Output the (X, Y) coordinate of the center of the cell containing the given text.  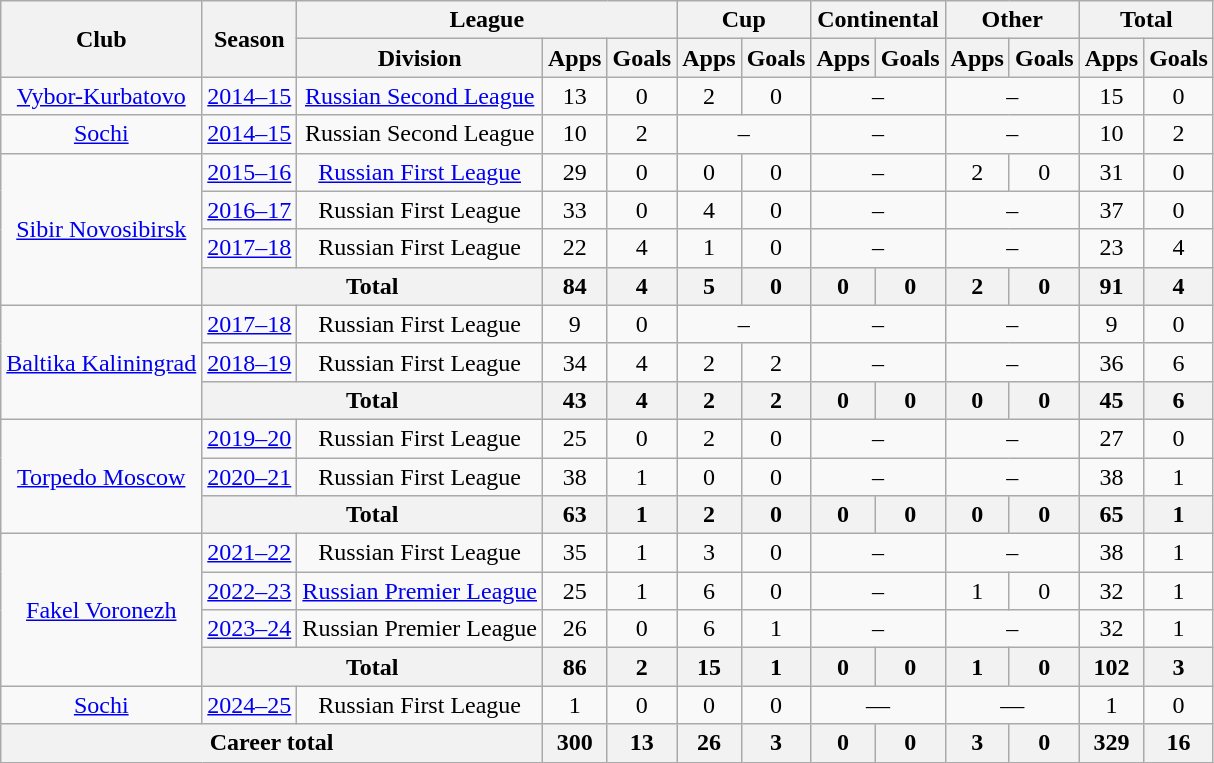
43 (575, 400)
Sibir Novosibirsk (102, 229)
2018–19 (250, 362)
Season (250, 39)
29 (575, 172)
34 (575, 362)
86 (575, 667)
2022–23 (250, 591)
Career total (272, 743)
2021–22 (250, 553)
91 (1111, 286)
102 (1111, 667)
2024–25 (250, 705)
63 (575, 515)
Cup (744, 20)
Continental (878, 20)
84 (575, 286)
League (487, 20)
36 (1111, 362)
2016–17 (250, 210)
Fakel Voronezh (102, 610)
2023–24 (250, 629)
2015–16 (250, 172)
27 (1111, 438)
16 (1179, 743)
329 (1111, 743)
22 (575, 248)
33 (575, 210)
5 (709, 286)
2020–21 (250, 477)
Other (1012, 20)
37 (1111, 210)
Club (102, 39)
Division (420, 58)
Baltika Kaliningrad (102, 362)
45 (1111, 400)
31 (1111, 172)
23 (1111, 248)
Torpedo Moscow (102, 476)
35 (575, 553)
2019–20 (250, 438)
Vybor-Kurbatovo (102, 96)
65 (1111, 515)
300 (575, 743)
